Return the (X, Y) coordinate for the center point of the cell that contains the specified text.  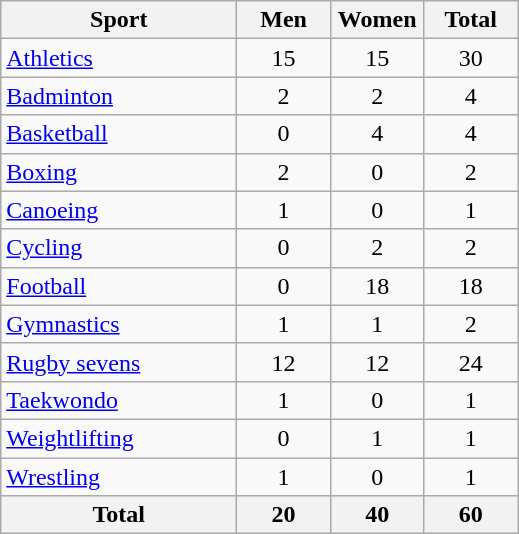
Canoeing (119, 210)
40 (377, 515)
24 (471, 362)
Men (284, 20)
30 (471, 58)
Weightlifting (119, 438)
Cycling (119, 248)
Badminton (119, 96)
Gymnastics (119, 324)
Basketball (119, 134)
60 (471, 515)
Rugby sevens (119, 362)
Wrestling (119, 477)
Women (377, 20)
Boxing (119, 172)
20 (284, 515)
Athletics (119, 58)
Sport (119, 20)
Football (119, 286)
Taekwondo (119, 400)
